Provide the [x, y] coordinate of the cell's center where the given text is located.  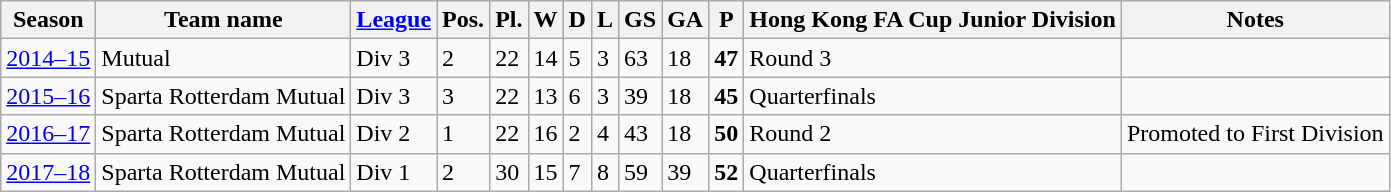
2017–18 [48, 172]
52 [726, 172]
Mutual [224, 58]
Pos. [464, 20]
47 [726, 58]
59 [640, 172]
7 [577, 172]
GA [686, 20]
30 [509, 172]
50 [726, 134]
GS [640, 20]
Team name [224, 20]
Notes [1255, 20]
14 [546, 58]
Round 2 [933, 134]
63 [640, 58]
L [604, 20]
Promoted to First Division [1255, 134]
Hong Kong FA Cup Junior Division [933, 20]
P [726, 20]
8 [604, 172]
League [394, 20]
16 [546, 134]
Round 3 [933, 58]
Div 2 [394, 134]
43 [640, 134]
4 [604, 134]
D [577, 20]
2014–15 [48, 58]
6 [577, 96]
Div 1 [394, 172]
2015–16 [48, 96]
2016–17 [48, 134]
45 [726, 96]
1 [464, 134]
15 [546, 172]
Pl. [509, 20]
5 [577, 58]
Season [48, 20]
W [546, 20]
13 [546, 96]
